Provide the [X, Y] coordinate of the cell's center where the given text is located.  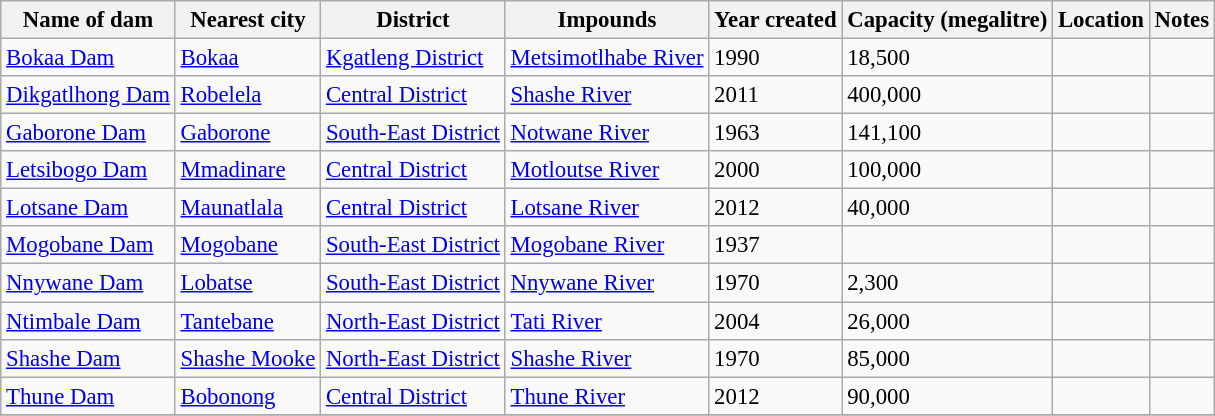
18,500 [948, 58]
Mogobane Dam [88, 245]
Ntimbale Dam [88, 321]
90,000 [948, 396]
Location [1102, 20]
Notwane River [607, 133]
Gaborone [248, 133]
Mmadinare [248, 170]
Lobatse [248, 283]
40,000 [948, 208]
2,300 [948, 283]
100,000 [948, 170]
Lotsane River [607, 208]
Nnywane Dam [88, 283]
Year created [776, 20]
Tati River [607, 321]
Notes [1182, 20]
Kgatleng District [414, 58]
Shashe Mooke [248, 358]
Bobonong [248, 396]
Maunatlala [248, 208]
1937 [776, 245]
Gaborone Dam [88, 133]
District [414, 20]
Thune Dam [88, 396]
Impounds [607, 20]
Capacity (megalitre) [948, 20]
1990 [776, 58]
Lotsane Dam [88, 208]
2011 [776, 95]
Thune River [607, 396]
141,100 [948, 133]
1963 [776, 133]
Mogobane River [607, 245]
Bokaa [248, 58]
Shashe Dam [88, 358]
Letsibogo Dam [88, 170]
Bokaa Dam [88, 58]
Mogobane [248, 245]
Motloutse River [607, 170]
Name of dam [88, 20]
2000 [776, 170]
Nnywane River [607, 283]
400,000 [948, 95]
Nearest city [248, 20]
Robelela [248, 95]
Metsimotlhabe River [607, 58]
26,000 [948, 321]
85,000 [948, 358]
2004 [776, 321]
Tantebane [248, 321]
Dikgatlhong Dam [88, 95]
